Provide the (X, Y) coordinate of the cell's center where the given text is located.  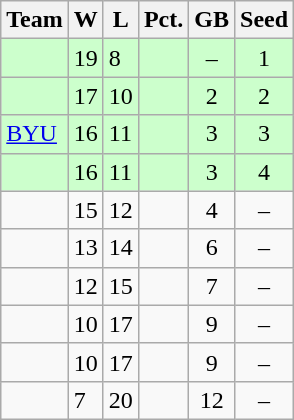
L (120, 20)
Team (35, 20)
Seed (264, 20)
14 (120, 248)
8 (120, 58)
19 (86, 58)
1 (264, 58)
GB (212, 20)
20 (120, 400)
6 (212, 248)
W (86, 20)
Pct. (163, 20)
13 (86, 248)
BYU (35, 134)
